From the cell containing the given text, extract its center point as [x, y] coordinate. 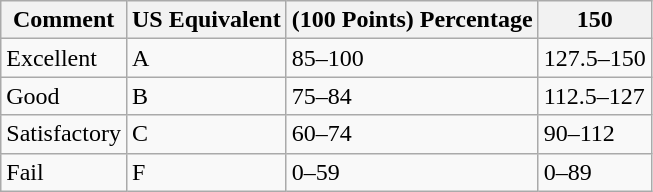
0–59 [412, 172]
112.5–127 [594, 96]
C [206, 134]
85–100 [412, 58]
B [206, 96]
A [206, 58]
F [206, 172]
0–89 [594, 172]
US Equivalent [206, 20]
(100 Points) Percentage [412, 20]
90–112 [594, 134]
127.5–150 [594, 58]
Good [64, 96]
Fail [64, 172]
Excellent [64, 58]
Satisfactory [64, 134]
150 [594, 20]
Comment [64, 20]
75–84 [412, 96]
60–74 [412, 134]
